Locate the cell with the specified text and output its [X, Y] center coordinate. 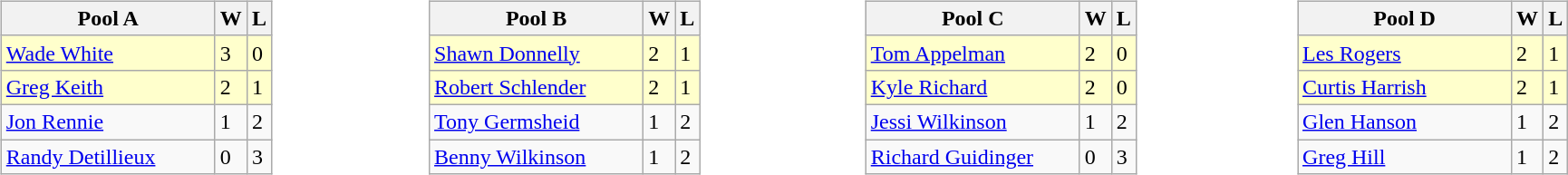
Jessi Wilkinson [973, 122]
Pool B [537, 18]
Randy Detillieux [108, 157]
Tom Appelman [973, 53]
Robert Schlender [537, 87]
Pool A [108, 18]
Benny Wilkinson [537, 157]
Les Rogers [1405, 53]
Wade White [108, 53]
Shawn Donnelly [537, 53]
Glen Hanson [1405, 122]
Curtis Harrish [1405, 87]
Jon Rennie [108, 122]
Richard Guidinger [973, 157]
Pool C [973, 18]
Greg Keith [108, 87]
Tony Germsheid [537, 122]
Pool D [1405, 18]
Kyle Richard [973, 87]
Greg Hill [1405, 157]
